Detect which cell encompasses the target text, then output its (x, y) center coordinate. 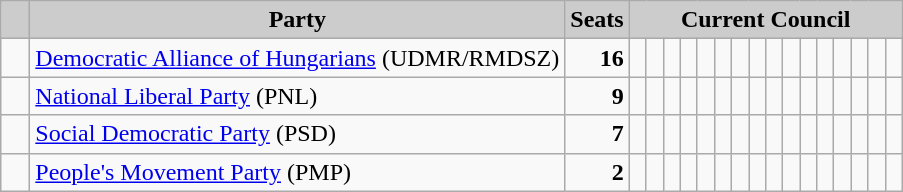
16 (597, 58)
Current Council (766, 20)
7 (597, 134)
Democratic Alliance of Hungarians (UDMR/RMDSZ) (298, 58)
Social Democratic Party (PSD) (298, 134)
2 (597, 172)
Seats (597, 20)
National Liberal Party (PNL) (298, 96)
9 (597, 96)
Party (298, 20)
People's Movement Party (PMP) (298, 172)
